Return (x, y) of the center of cell containing provided text 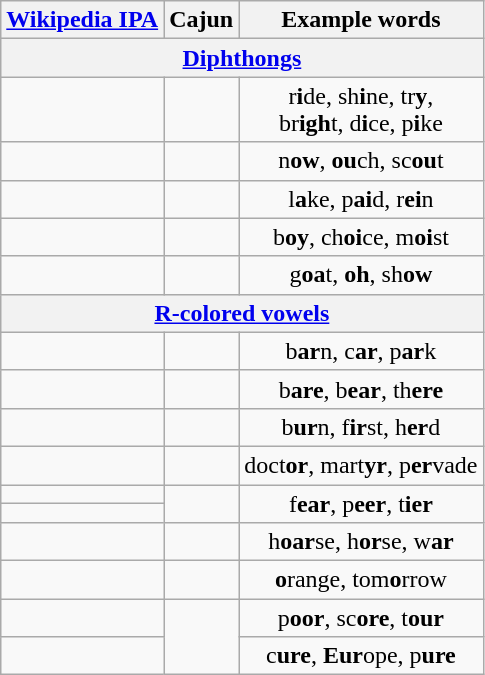
poor, score, tour (361, 618)
orange, tomorrow (361, 580)
Wikipedia IPA (82, 20)
burn, first, herd (361, 427)
Diphthongs (242, 58)
boy, choice, moist (361, 237)
ride, shine, try,bright, dice, pike (361, 110)
R-colored vowels (242, 313)
cure, Europe, pure (361, 656)
bare, bear, there (361, 389)
Example words (361, 20)
hoarse, horse, war (361, 542)
fear, peer, tier (361, 503)
doctor, martyr, pervade (361, 465)
now, ouch, scout (361, 161)
goat, oh, show (361, 275)
barn, car, park (361, 351)
Cajun (202, 20)
lake, paid, rein (361, 199)
